For the text-containing cell, return its midpoint in (x, y) coordinate format. 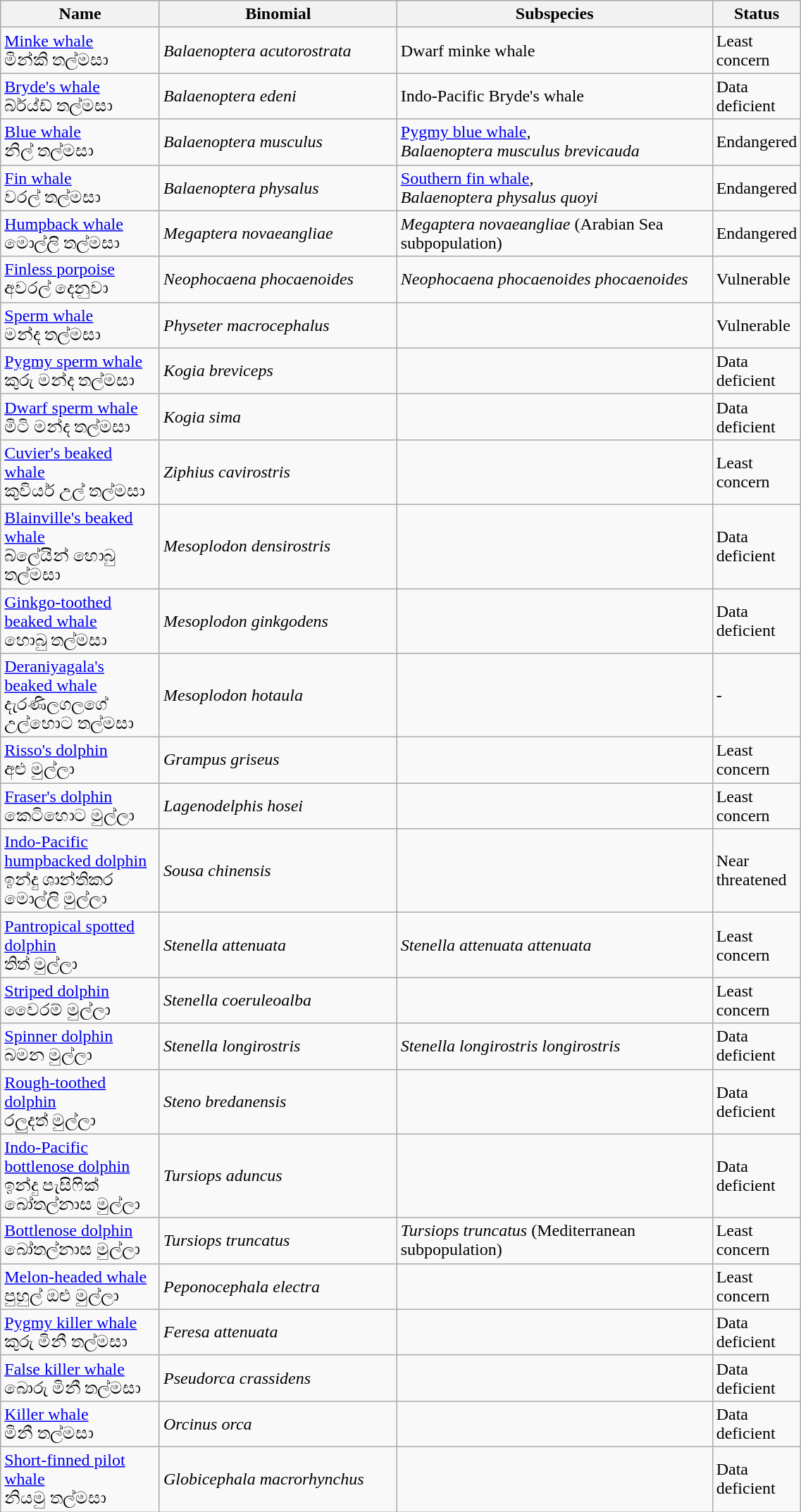
Tursiops aduncus (278, 1176)
Megaptera novaeangliae (Arabian Sea subpopulation) (554, 234)
Pseudorca crassidens (278, 1377)
Tursiops truncatus (Mediterranean subpopulation) (554, 1241)
Status (757, 14)
Mesoplodon densirostris (278, 546)
Steno bredanensis (278, 1101)
Southern fin whale,Balaenoptera physalus quoyi (554, 187)
Feresa attenuata (278, 1332)
Indo-Pacific bottlenose dolphinඉන්දු පැසි‍ෆික් බෝතල්නාස මුල්ලා (80, 1176)
Killer whaleමිනී තල්මසා (80, 1424)
Fraser's dolphinකෙටිහොට මුල්ලා (80, 806)
Neophocaena phocaenoides (278, 279)
Indo-Pacific Bryde's whale (554, 96)
Stenella coeruleoalba (278, 1000)
Subspecies (554, 14)
Lagenodelphis hosei (278, 806)
Short-finned pilot whaleනියමු තල්මසා (80, 1479)
Physeter macrocephalus (278, 325)
Bottlenose dolphinබෝතල්නාස මුල්ලා (80, 1241)
Finless porpoiseඅවරල් දෙනුවා (80, 279)
Ziphius cavirostris (278, 472)
Kogia breviceps (278, 370)
Peponocephala electra (278, 1286)
Stenella attenuata attenuata (554, 945)
Humpback whaleමොල්ලි තල්මසා (80, 234)
Pygmy blue whale,Balaenoptera musculus brevicauda (554, 142)
Rough-toothed dolphinරලුදත් මුල්ලා (80, 1101)
Stenella longirostris (278, 1046)
Dwarf sperm whaleමිටි මන්ද තල්මසා (80, 417)
Pantropical spotted dolphinතිත් මුල්ලා (80, 945)
Sperm whaleමන්ද තල්මසා (80, 325)
Name (80, 14)
Grampus griseus (278, 761)
Binomial (278, 14)
Tursiops truncatus (278, 1241)
Bryde's whaleබ්ර්ය්ඩ් තල්මසා (80, 96)
Pygmy sperm whaleකුරු මන්ද තල්මසා (80, 370)
Indo-Pacific humpbacked dolphinඉන්දු ශාන්තිකර මොල්ලි මුල්ලා (80, 870)
Dwarf minke whale (554, 51)
Near threatened (757, 870)
Balaenoptera edeni (278, 96)
Mesoplodon hotaula (278, 696)
Neophocaena phocaenoides phocaenoides (554, 279)
Kogia sima (278, 417)
Stenella attenuata (278, 945)
Cuvier's beaked whaleකුවියර් උල් තල්මසා (80, 472)
Balaenoptera acutorostrata (278, 51)
Sousa chinensis (278, 870)
Striped dolphinවෛරම් මුල්ලා (80, 1000)
Mesoplodon ginkgodens (278, 621)
Balaenoptera musculus (278, 142)
Blue whaleනිල් තල්මසා (80, 142)
Pygmy killer whaleකුරු මිනී තල්මසා (80, 1332)
Globicephala macrorhynchus (278, 1479)
Melon-headed whaleපුහුල් ඔළු මුල්ලා (80, 1286)
Spinner dolphinබමන මුල්ලා (80, 1046)
False killer whaleබොරු මිනී තල්මසා (80, 1377)
Ginkgo-toothed beaked whaleහොබු තල්මසා (80, 621)
Stenella longirostris longirostris (554, 1046)
Deraniyagala's beaked whaleදැරණිලගලගේ උල්හොට තල්මසා (80, 696)
Blainville's beaked whaleබ්ලේයින් හොබු තල්මසා (80, 546)
Megaptera novaeangliae (278, 234)
Balaenoptera physalus (278, 187)
- (757, 696)
Orcinus orca (278, 1424)
Minke whaleමින්කි තල්මසා (80, 51)
Risso's dolphinඅළු මුල්ලා (80, 761)
Fin whaleවරල් තල්මසා (80, 187)
